Determine the (x, y) coordinate at the center of the cell enclosing the given text.  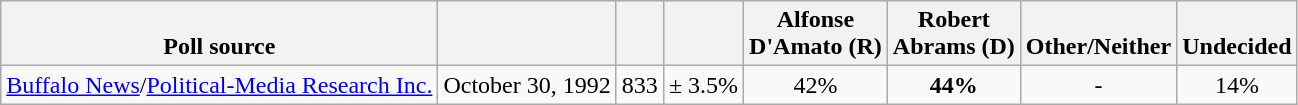
Poll source (220, 34)
October 30, 1992 (527, 85)
± 3.5% (703, 85)
14% (1237, 85)
Undecided (1237, 34)
833 (640, 85)
AlfonseD'Amato (R) (816, 34)
44% (954, 85)
- (1098, 85)
RobertAbrams (D) (954, 34)
Buffalo News/Political-Media Research Inc. (220, 85)
Other/Neither (1098, 34)
42% (816, 85)
